For the text-containing cell, return its midpoint in [X, Y] coordinate format. 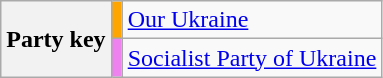
Party key [56, 39]
Socialist Party of Ukraine [252, 58]
Our Ukraine [252, 20]
